Search for the cell housing the specified text and yield its (X, Y) center coordinate. 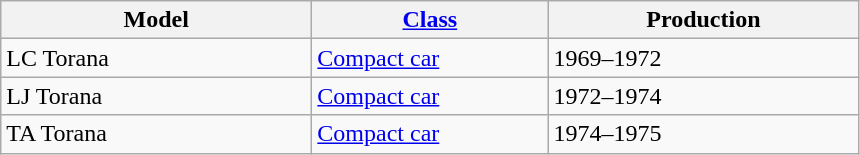
LJ Torana (156, 96)
1974–1975 (704, 134)
TA Torana (156, 134)
Model (156, 20)
Production (704, 20)
LC Torana (156, 58)
1969–1972 (704, 58)
1972–1974 (704, 96)
Class (430, 20)
